Pinpoint the cell where the given text exists, returning its [X, Y] midpoint coordinate. 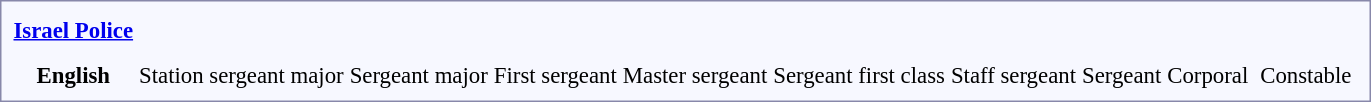
Sergeant [1121, 75]
Israel Police [74, 30]
Master sergeant [694, 75]
English [74, 75]
Sergeant first class [860, 75]
Staff sergeant [1013, 75]
Sergeant major [418, 75]
Station sergeant major [242, 75]
Constable [1306, 75]
First sergeant [555, 75]
Corporal [1208, 75]
